From the cell containing the given text, extract its center point as (x, y) coordinate. 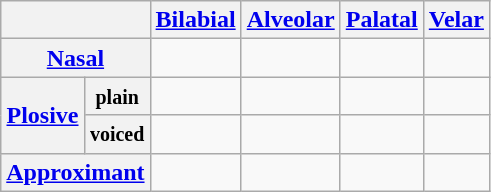
voiced (117, 134)
Nasal (76, 58)
Velar (456, 20)
Plosive (42, 115)
Bilabial (196, 20)
Approximant (76, 172)
Alveolar (290, 20)
plain (117, 96)
Palatal (382, 20)
